Find where the given text appears and provide that cell's center as (x, y) coordinate. 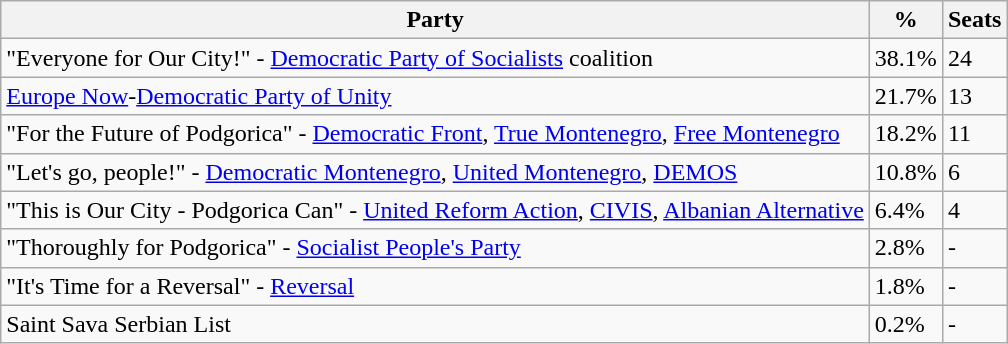
Saint Sava Serbian List (436, 324)
2.8% (906, 248)
6 (974, 172)
21.7% (906, 96)
13 (974, 96)
Europe Now-Democratic Party of Unity (436, 96)
6.4% (906, 210)
"Everyone for Our City!" - Democratic Party of Socialists coalition (436, 58)
% (906, 20)
"Let's go, people!" - Democratic Montenegro, United Montenegro, DEMOS (436, 172)
11 (974, 134)
Seats (974, 20)
24 (974, 58)
18.2% (906, 134)
"This is Our City - Podgorica Can" - United Reform Action, CIVIS, Albanian Alternative (436, 210)
"For the Future of Podgorica" - Democratic Front, True Montenegro, Free Montenegro (436, 134)
38.1% (906, 58)
"It's Time for a Reversal" - Reversal (436, 286)
0.2% (906, 324)
Party (436, 20)
4 (974, 210)
10.8% (906, 172)
"Thoroughly for Podgorica" - Socialist People's Party (436, 248)
1.8% (906, 286)
